Output the [x, y] coordinate of the center of the cell containing the given text.  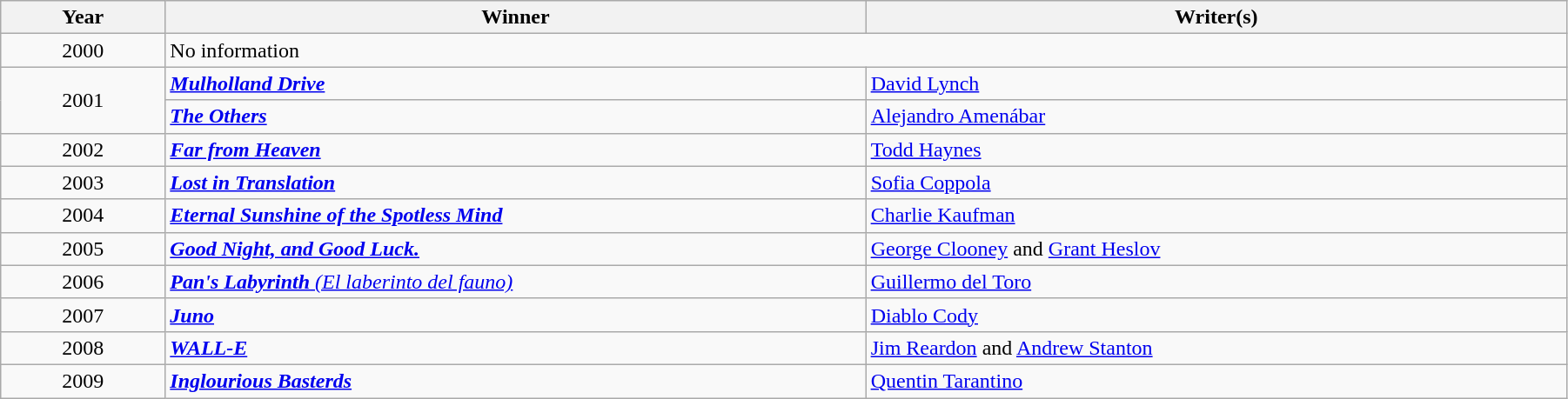
No information [867, 50]
2007 [84, 315]
WALL-E [515, 348]
Sofia Coppola [1216, 183]
2000 [84, 50]
Guillermo del Toro [1216, 282]
Quentin Tarantino [1216, 381]
Lost in Translation [515, 183]
2006 [84, 282]
Jim Reardon and Andrew Stanton [1216, 348]
Charlie Kaufman [1216, 216]
2004 [84, 216]
2009 [84, 381]
Year [84, 17]
Juno [515, 315]
George Clooney and Grant Heslov [1216, 249]
Pan's Labyrinth (El laberinto del fauno) [515, 282]
Eternal Sunshine of the Spotless Mind [515, 216]
2001 [84, 100]
Mulholland Drive [515, 83]
Far from Heaven [515, 150]
David Lynch [1216, 83]
2005 [84, 249]
Good Night, and Good Luck. [515, 249]
Alejandro Amenábar [1216, 116]
Writer(s) [1216, 17]
2003 [84, 183]
2002 [84, 150]
2008 [84, 348]
The Others [515, 116]
Diablo Cody [1216, 315]
Todd Haynes [1216, 150]
Winner [515, 17]
Inglourious Basterds [515, 381]
